Detect which cell encompasses the target text, then output its [x, y] center coordinate. 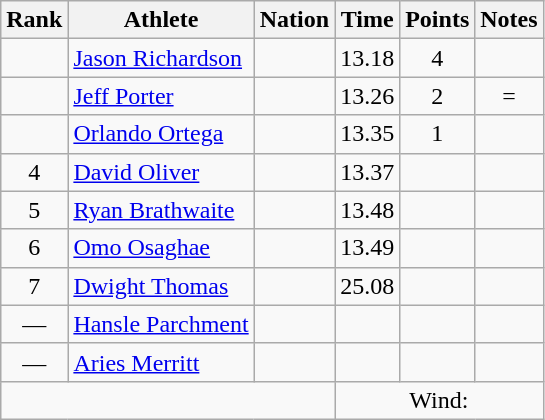
2 [438, 96]
Wind: [440, 400]
Time [368, 20]
1 [438, 134]
13.35 [368, 134]
13.18 [368, 58]
Rank [34, 20]
13.49 [368, 248]
David Oliver [161, 172]
7 [34, 286]
13.48 [368, 210]
13.37 [368, 172]
Athlete [161, 20]
Hansle Parchment [161, 324]
6 [34, 248]
Jeff Porter [161, 96]
Jason Richardson [161, 58]
Aries Merritt [161, 362]
Ryan Brathwaite [161, 210]
Nation [294, 20]
= [509, 96]
Dwight Thomas [161, 286]
Points [438, 20]
25.08 [368, 286]
Orlando Ortega [161, 134]
Notes [509, 20]
13.26 [368, 96]
Omo Osaghae [161, 248]
5 [34, 210]
